Locate the cell with the specified text and output its (X, Y) center coordinate. 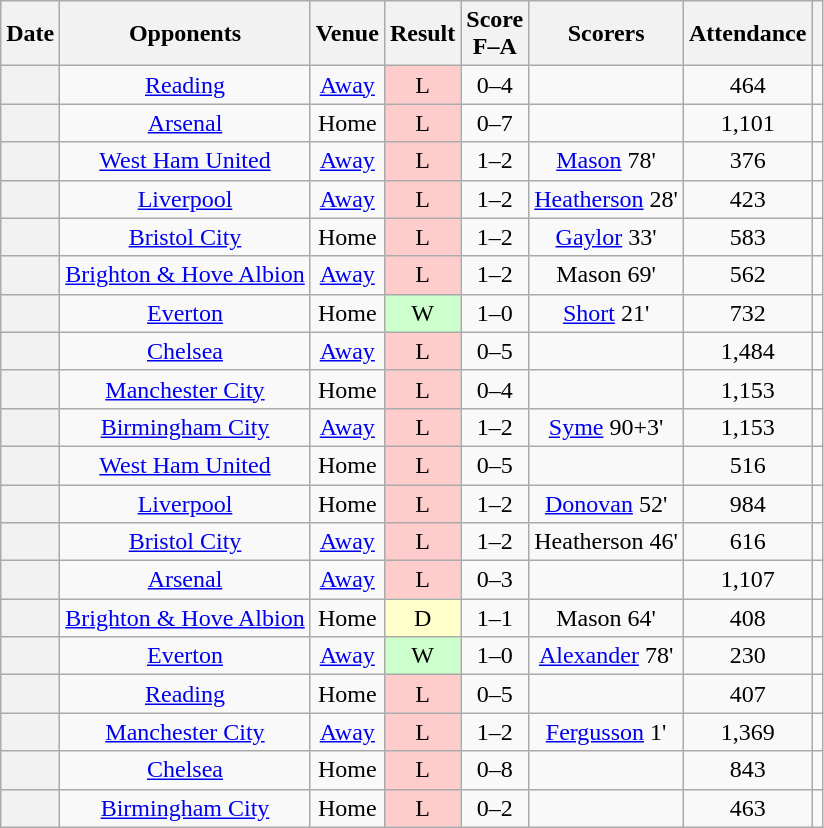
616 (747, 542)
1,107 (747, 580)
Mason 69' (606, 275)
Short 21' (606, 313)
376 (747, 161)
0–8 (495, 770)
Date (30, 34)
0–7 (495, 123)
423 (747, 199)
516 (747, 465)
Heatherson 46' (606, 542)
Donovan 52' (606, 503)
Opponents (185, 34)
D (422, 618)
562 (747, 275)
Fergusson 1' (606, 732)
Syme 90+3' (606, 427)
Alexander 78' (606, 656)
407 (747, 694)
843 (747, 770)
Mason 78' (606, 161)
732 (747, 313)
Scorers (606, 34)
408 (747, 618)
464 (747, 85)
Venue (347, 34)
1,484 (747, 351)
1,101 (747, 123)
230 (747, 656)
583 (747, 237)
Mason 64' (606, 618)
Result (422, 34)
1–1 (495, 618)
0–3 (495, 580)
Gaylor 33' (606, 237)
0–2 (495, 808)
463 (747, 808)
ScoreF–A (495, 34)
1,369 (747, 732)
984 (747, 503)
Attendance (747, 34)
Heatherson 28' (606, 199)
